Search for the cell housing the specified text and yield its [X, Y] center coordinate. 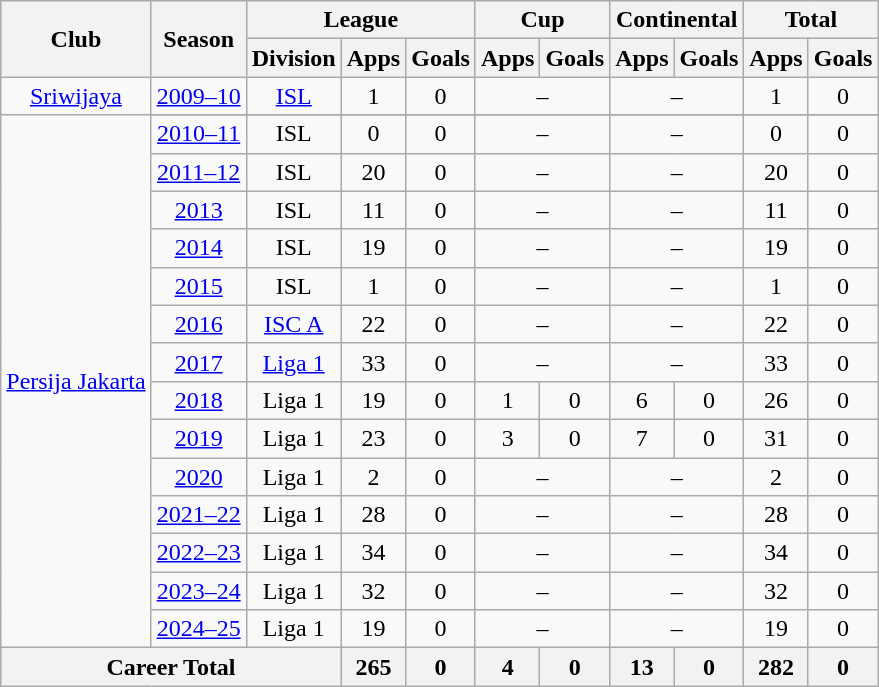
31 [776, 438]
3 [507, 438]
2019 [198, 438]
282 [776, 667]
13 [642, 667]
2018 [198, 400]
2021–22 [198, 515]
2024–25 [198, 629]
Continental [677, 20]
2020 [198, 477]
2014 [198, 248]
Career Total [171, 667]
Season [198, 39]
Division [294, 58]
Persija Jakarta [76, 382]
2015 [198, 286]
Cup [542, 20]
League [360, 20]
26 [776, 400]
ISC A [294, 324]
23 [373, 438]
2011–12 [198, 172]
Club [76, 39]
6 [642, 400]
2017 [198, 362]
2010–11 [198, 134]
2022–23 [198, 553]
2013 [198, 210]
Total [811, 20]
Sriwijaya [76, 96]
265 [373, 667]
2009–10 [198, 96]
2016 [198, 324]
2023–24 [198, 591]
4 [507, 667]
7 [642, 438]
